Identify which cell holds the provided text, then report its [x, y] central coordinate. 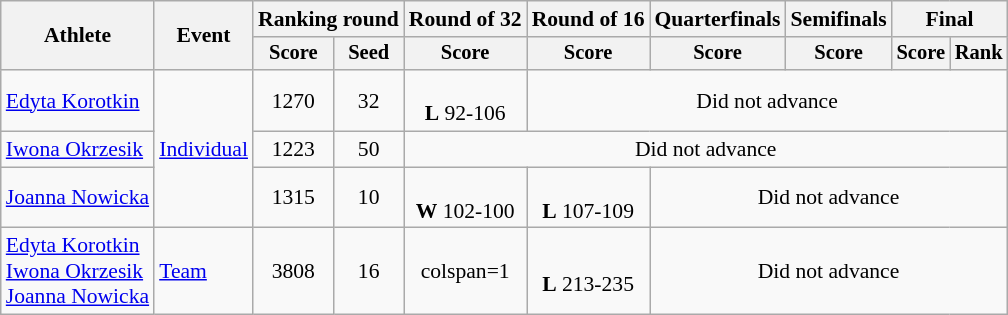
50 [369, 150]
Round of 16 [588, 19]
Final [950, 19]
1270 [294, 100]
Event [204, 36]
Iwona Okrzesik [78, 150]
16 [369, 272]
Semifinals [839, 19]
Seed [369, 54]
W 102-100 [466, 198]
10 [369, 198]
L 92-106 [466, 100]
Ranking round [328, 19]
Edyta Korotkin [78, 100]
Individual [204, 149]
3808 [294, 272]
1315 [294, 198]
L 213-235 [588, 272]
Rank [979, 54]
L 107-109 [588, 198]
32 [369, 100]
1223 [294, 150]
Athlete [78, 36]
Joanna Nowicka [78, 198]
Quarterfinals [718, 19]
colspan=1 [466, 272]
Edyta KorotkinIwona OkrzesikJoanna Nowicka [78, 272]
Team [204, 272]
Round of 32 [466, 19]
